Provide the [X, Y] coordinate of the cell's center where the given text is located.  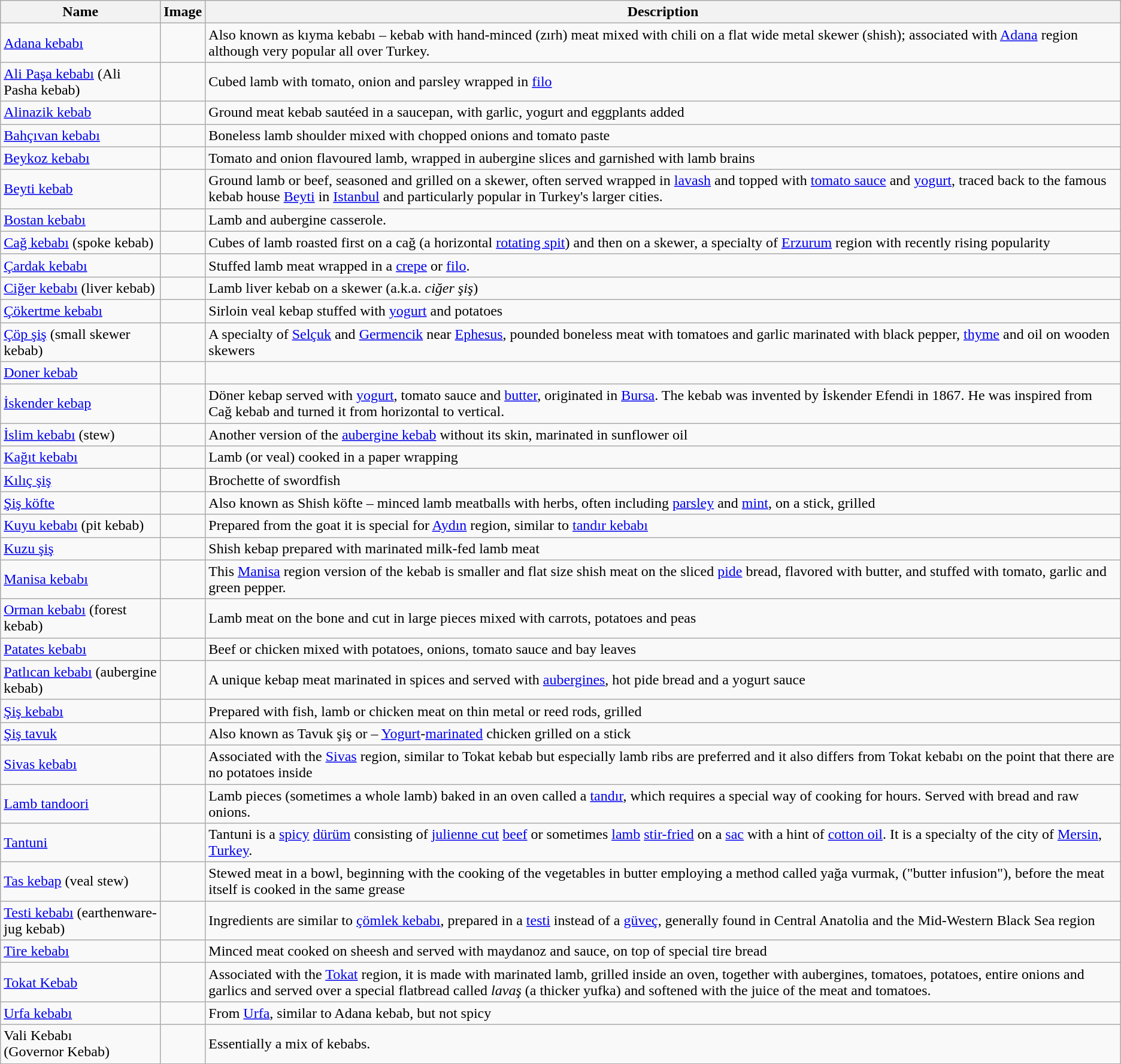
Description [663, 12]
Shish kebap prepared with marinated milk-fed lamb meat [663, 548]
Bostan kebabı [80, 220]
Çöp şiş (small skewer kebab) [80, 341]
Another version of the aubergine kebab without its skin, marinated in sunflower oil [663, 435]
Tokat Kebab [80, 982]
Lamb (or veal) cooked in a paper wrapping [663, 457]
Cağ kebabı (spoke kebab) [80, 242]
Orman kebabı (forest kebab) [80, 618]
Kuzu şiş [80, 548]
Image [183, 12]
İslim kebabı (stew) [80, 435]
Tire kebabı [80, 951]
Cubed lamb with tomato, onion and parsley wrapped in filo [663, 81]
İskender kebap [80, 404]
Brochette of swordfish [663, 480]
Name [80, 12]
Vali Kebabı(Governor Kebab) [80, 1044]
Urfa kebabı [80, 1013]
Manisa kebabı [80, 580]
Çardak kebabı [80, 265]
Doner kebab [80, 373]
Sivas kebabı [80, 764]
Boneless lamb shoulder mixed with chopped onions and tomato paste [663, 135]
Kılıç şiş [80, 480]
Patlıcan kebabı (aubergine kebab) [80, 680]
Lamb tandoori [80, 804]
Beyti kebab [80, 189]
Essentially a mix of kebabs. [663, 1044]
Adana kebabı [80, 43]
Cubes of lamb roasted first on a cağ (a horizontal rotating spit) and then on a skewer, a specialty of Erzurum region with recently rising popularity [663, 242]
Patates kebabı [80, 649]
Prepared from the goat it is special for Aydın region, similar to tandır kebabı [663, 526]
Sirloin veal kebap stuffed with yogurt and potatoes [663, 311]
Ciğer kebabı (liver kebab) [80, 288]
Lamb liver kebab on a skewer (a.k.a. ciğer şiş) [663, 288]
Şiş kebabı [80, 711]
A unique kebap meat marinated in spices and served with aubergines, hot pide bread and a yogurt sauce [663, 680]
Tas kebap (veal stew) [80, 881]
Şiş tavuk [80, 733]
Kuyu kebabı (pit kebab) [80, 526]
Çökertme kebabı [80, 311]
Alinazik kebab [80, 113]
From Urfa, similar to Adana kebab, but not spicy [663, 1013]
Beykoz kebabı [80, 158]
Prepared with fish, lamb or chicken meat on thin metal or reed rods, grilled [663, 711]
Stuffed lamb meat wrapped in a crepe or filo. [663, 265]
Testi kebabı (earthenware-jug kebab) [80, 921]
Lamb and aubergine casserole. [663, 220]
Tantuni [80, 843]
Kağıt kebabı [80, 457]
Also known as Shish köfte – minced lamb meatballs with herbs, often including parsley and mint, on a stick, grilled [663, 503]
Also known as Tavuk şiş or – Yogurt-marinated chicken grilled on a stick [663, 733]
Minced meat cooked on sheesh and served with maydanoz and sauce, on top of special tire bread [663, 951]
Tomato and onion flavoured lamb, wrapped in aubergine slices and garnished with lamb brains [663, 158]
Ali Paşa kebabı (Ali Pasha kebab) [80, 81]
Şiş köfte [80, 503]
Bahçıvan kebabı [80, 135]
Lamb meat on the bone and cut in large pieces mixed with carrots, potatoes and peas [663, 618]
Ground meat kebab sautéed in a saucepan, with garlic, yogurt and eggplants added [663, 113]
Beef or chicken mixed with potatoes, onions, tomato sauce and bay leaves [663, 649]
